Output the (x, y) coordinate of the center of the cell containing the given text.  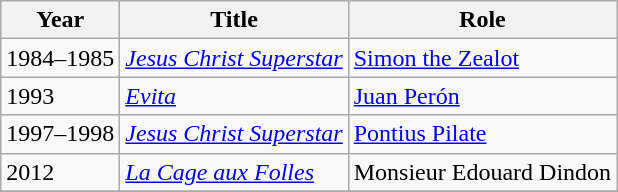
1993 (60, 96)
Juan Perón (482, 96)
1997–1998 (60, 134)
Simon the Zealot (482, 58)
La Cage aux Folles (234, 172)
Year (60, 20)
2012 (60, 172)
Monsieur Edouard Dindon (482, 172)
1984–1985 (60, 58)
Role (482, 20)
Pontius Pilate (482, 134)
Evita (234, 96)
Title (234, 20)
